Identify which cell holds the provided text, then report its (x, y) central coordinate. 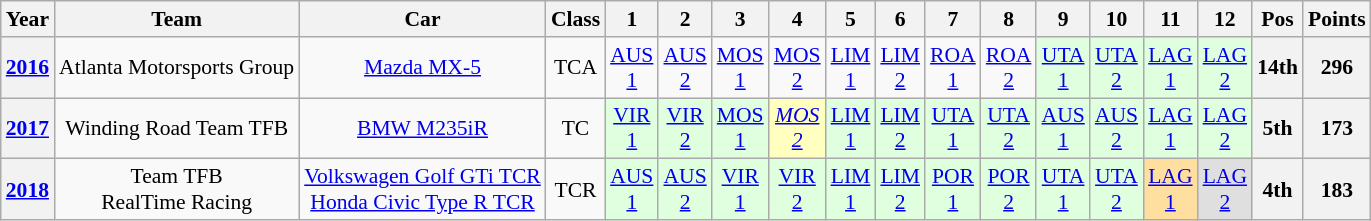
1 (632, 19)
2 (684, 19)
Atlanta Motorsports Group (176, 68)
ROA2 (1009, 68)
TCA (576, 68)
3 (740, 19)
ROA1 (953, 68)
Car (422, 19)
Class (576, 19)
12 (1225, 19)
2016 (28, 68)
11 (1170, 19)
4 (798, 19)
7 (953, 19)
9 (1062, 19)
10 (1116, 19)
5th (1278, 128)
BMW M235iR (422, 128)
TCR (576, 190)
173 (1337, 128)
6 (900, 19)
2018 (28, 190)
8 (1009, 19)
183 (1337, 190)
296 (1337, 68)
Mazda MX-5 (422, 68)
Points (1337, 19)
Year (28, 19)
Volkswagen Golf GTi TCR Honda Civic Type R TCR (422, 190)
2017 (28, 128)
POR1 (953, 190)
POR2 (1009, 190)
Pos (1278, 19)
Winding Road Team TFB (176, 128)
5 (851, 19)
Team (176, 19)
14th (1278, 68)
4th (1278, 190)
Team TFB RealTime Racing (176, 190)
TC (576, 128)
